Return (x, y) of the center of cell containing provided text 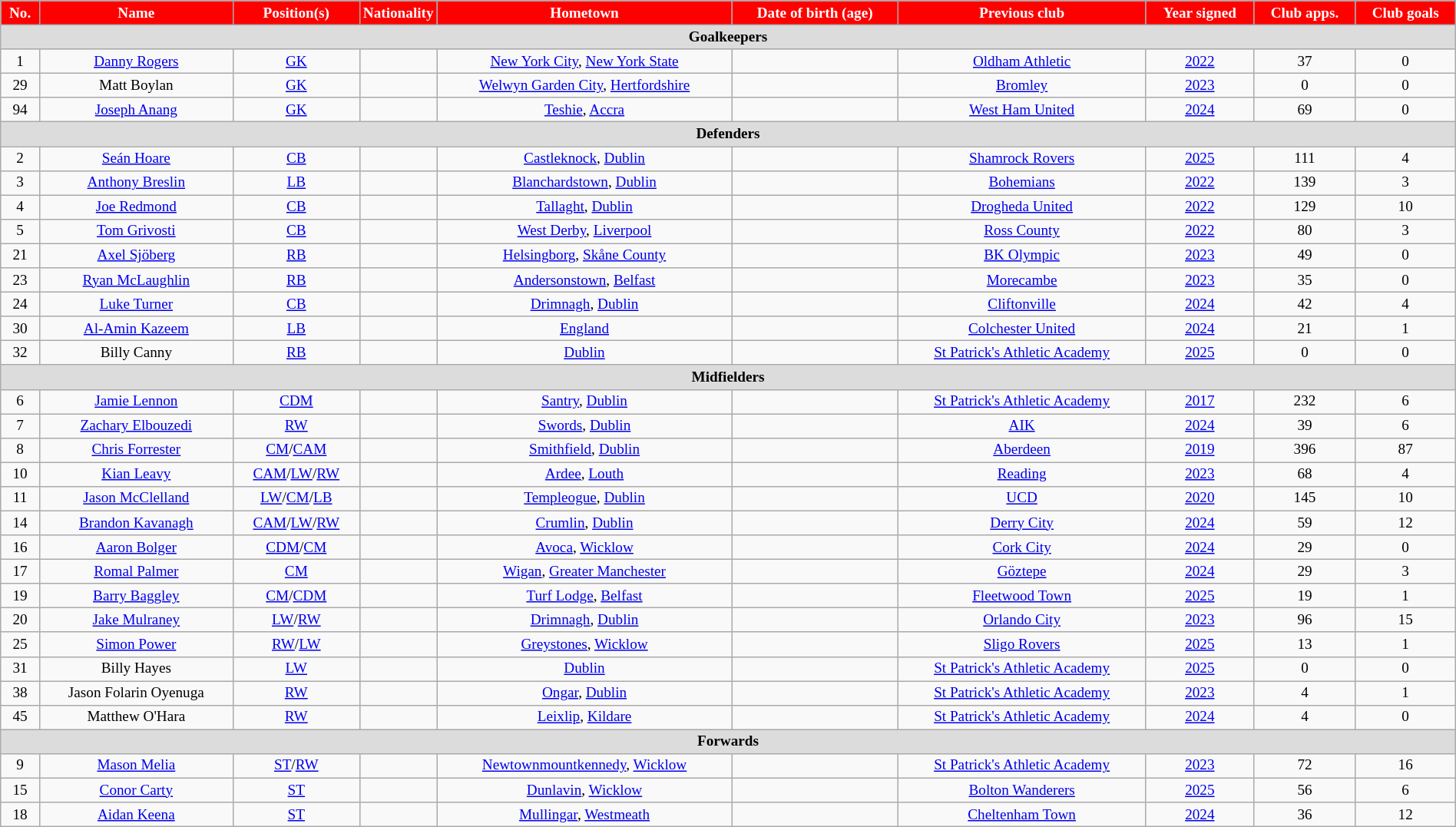
13 (1305, 644)
Al-Amin Kazeem (136, 329)
Jason Folarin Oyenuga (136, 693)
31 (20, 669)
396 (1305, 450)
BK Olympic (1021, 256)
96 (1305, 620)
2 (20, 158)
Swords, Dublin (584, 425)
Forwards (728, 742)
2019 (1200, 450)
Mason Melia (136, 766)
Axel Sjöberg (136, 256)
Crumlin, Dublin (584, 523)
Welwyn Garden City, Hertfordshire (584, 85)
17 (20, 571)
CDM (296, 402)
Andersonstown, Belfast (584, 280)
LW/CM/LB (296, 498)
Templeogue, Dublin (584, 498)
West Derby, Liverpool (584, 231)
Shamrock Rovers (1021, 158)
Defenders (728, 134)
Jason McClelland (136, 498)
New York City, New York State (584, 61)
24 (20, 304)
Bohemians (1021, 183)
Ongar, Dublin (584, 693)
Jake Mulraney (136, 620)
Joe Redmond (136, 207)
Joseph Anang (136, 110)
Seán Hoare (136, 158)
25 (20, 644)
2017 (1200, 402)
5 (20, 231)
CM/CAM (296, 450)
Kian Leavy (136, 475)
LW (296, 669)
Teshie, Accra (584, 110)
Orlando City (1021, 620)
Helsingborg, Skåne County (584, 256)
Conor Carty (136, 790)
Luke Turner (136, 304)
45 (20, 717)
2020 (1200, 498)
Anthony Breslin (136, 183)
Aaron Bolger (136, 547)
129 (1305, 207)
Fleetwood Town (1021, 596)
Previous club (1021, 13)
England (584, 329)
Smithfield, Dublin (584, 450)
139 (1305, 183)
7 (20, 425)
CM (296, 571)
Bolton Wanderers (1021, 790)
Nationality (398, 13)
UCD (1021, 498)
LW/RW (296, 620)
145 (1305, 498)
35 (1305, 280)
Cheltenham Town (1021, 815)
9 (20, 766)
Tom Grivosti (136, 231)
Barry Baggley (136, 596)
Club apps. (1305, 13)
Hometown (584, 13)
Drogheda United (1021, 207)
36 (1305, 815)
AIK (1021, 425)
111 (1305, 158)
Billy Hayes (136, 669)
Zachary Elbouzedi (136, 425)
37 (1305, 61)
Göztepe (1021, 571)
Romal Palmer (136, 571)
Reading (1021, 475)
Aidan Keena (136, 815)
Position(s) (296, 13)
Simon Power (136, 644)
Derry City (1021, 523)
Blanchardstown, Dublin (584, 183)
8 (20, 450)
Dunlavin, Wicklow (584, 790)
Colchester United (1021, 329)
87 (1405, 450)
Avoca, Wicklow (584, 547)
72 (1305, 766)
Brandon Kavanagh (136, 523)
Ryan McLaughlin (136, 280)
Tallaght, Dublin (584, 207)
20 (20, 620)
232 (1305, 402)
49 (1305, 256)
11 (20, 498)
Aberdeen (1021, 450)
Goalkeepers (728, 37)
Date of birth (age) (816, 13)
CDM/CM (296, 547)
Club goals (1405, 13)
Newtownmountkennedy, Wicklow (584, 766)
Castleknock, Dublin (584, 158)
68 (1305, 475)
Year signed (1200, 13)
Name (136, 13)
Mullingar, Westmeath (584, 815)
14 (20, 523)
Danny Rogers (136, 61)
Matthew O'Hara (136, 717)
56 (1305, 790)
Wigan, Greater Manchester (584, 571)
Matt Boylan (136, 85)
Ardee, Louth (584, 475)
Bromley (1021, 85)
RW/LW (296, 644)
59 (1305, 523)
Billy Canny (136, 353)
Midfielders (728, 377)
Cork City (1021, 547)
39 (1305, 425)
23 (20, 280)
Sligo Rovers (1021, 644)
30 (20, 329)
42 (1305, 304)
Chris Forrester (136, 450)
Ross County (1021, 231)
94 (20, 110)
Cliftonville (1021, 304)
Morecambe (1021, 280)
No. (20, 13)
Santry, Dublin (584, 402)
18 (20, 815)
Leixlip, Kildare (584, 717)
West Ham United (1021, 110)
38 (20, 693)
32 (20, 353)
Greystones, Wicklow (584, 644)
Turf Lodge, Belfast (584, 596)
80 (1305, 231)
Jamie Lennon (136, 402)
69 (1305, 110)
ST/RW (296, 766)
CM/CDM (296, 596)
Oldham Athletic (1021, 61)
